Search for the cell housing the specified text and yield its (X, Y) center coordinate. 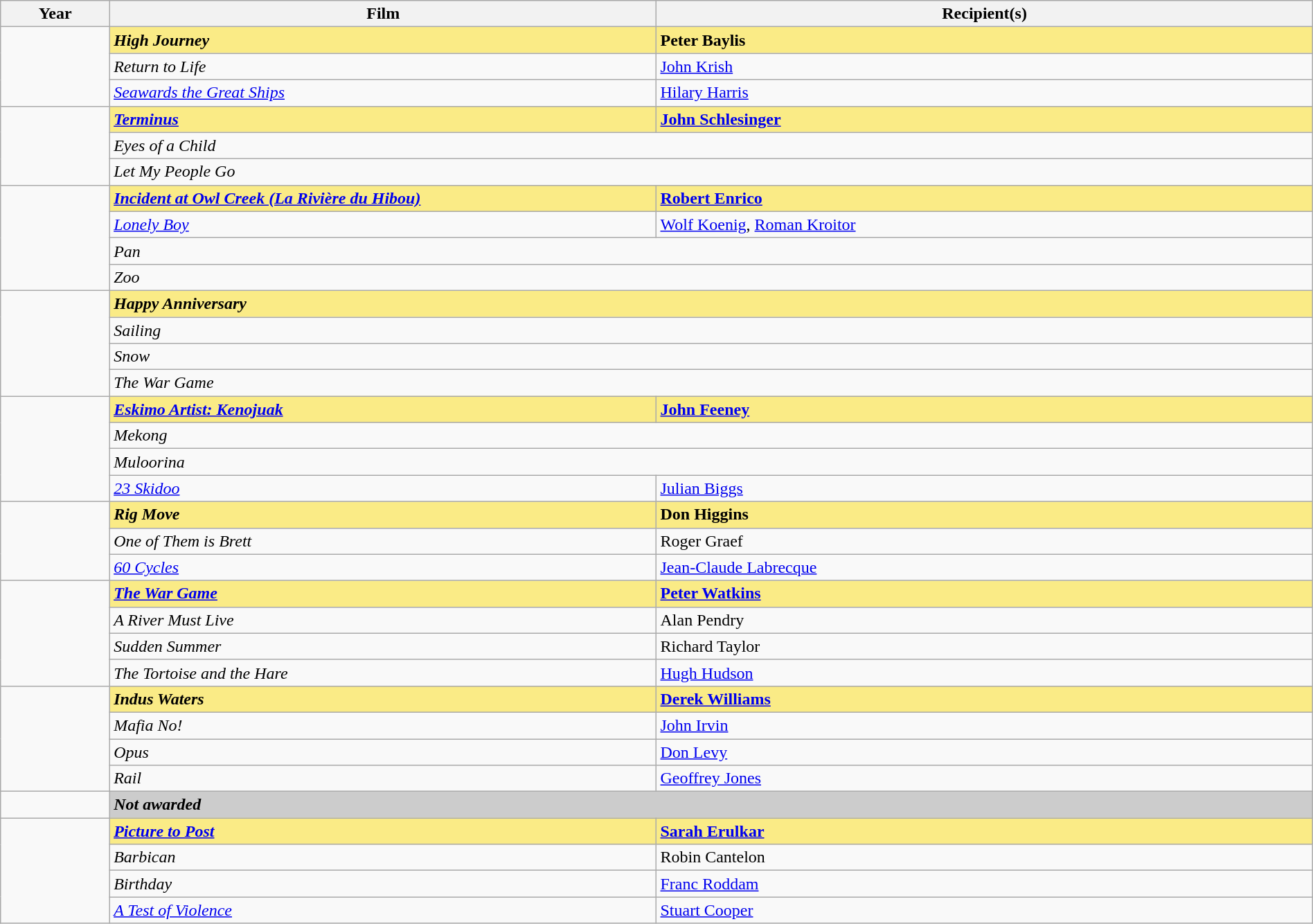
John Feeney (985, 409)
Jean-Claude Labrecque (985, 567)
Geoffrey Jones (985, 779)
Peter Watkins (985, 594)
Picture to Post (384, 831)
John Schlesinger (985, 119)
Franc Roddam (985, 884)
Rail (384, 779)
Don Levy (985, 752)
Mekong (712, 436)
Roger Graef (985, 541)
Mafia No! (384, 725)
The Tortoise and the Hare (384, 673)
Opus (384, 752)
John Krish (985, 66)
Robin Cantelon (985, 858)
Muloorina (712, 462)
Seawards the Great Ships (384, 93)
Sarah Erulkar (985, 831)
Wolf Koenig, Roman Kroitor (985, 224)
Don Higgins (985, 515)
Return to Life (384, 66)
Eskimo Artist: Kenojuak (384, 409)
Hilary Harris (985, 93)
Barbican (384, 858)
A Test of Violence (384, 910)
Indus Waters (384, 699)
Stuart Cooper (985, 910)
Eyes of a Child (712, 145)
Not awarded (712, 805)
Hugh Hudson (985, 673)
Robert Enrico (985, 198)
Rig Move (384, 515)
23 Skidoo (384, 488)
Terminus (384, 119)
Richard Taylor (985, 646)
Birthday (384, 884)
60 Cycles (384, 567)
Year (55, 14)
Sailing (712, 330)
Let My People Go (712, 172)
Derek Williams (985, 699)
Lonely Boy (384, 224)
John Irvin (985, 725)
Julian Biggs (985, 488)
Film (384, 14)
High Journey (384, 40)
Incident at Owl Creek (La Rivière du Hibou) (384, 198)
Recipient(s) (985, 14)
Pan (712, 251)
Alan Pendry (985, 620)
Peter Baylis (985, 40)
Happy Anniversary (712, 303)
Sudden Summer (384, 646)
Snow (712, 357)
One of Them is Brett (384, 541)
A River Must Live (384, 620)
Zoo (712, 277)
